Extract the [x, y] coordinate from the center of the cell holding the provided text.  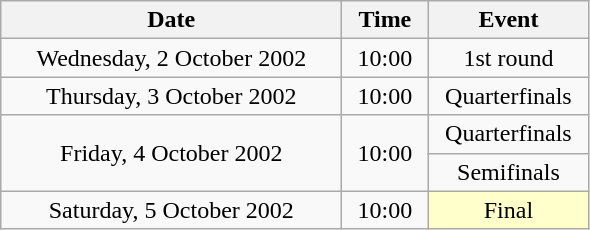
Semifinals [508, 172]
Final [508, 210]
Friday, 4 October 2002 [172, 153]
Wednesday, 2 October 2002 [172, 58]
Event [508, 20]
Date [172, 20]
1st round [508, 58]
Time [385, 20]
Saturday, 5 October 2002 [172, 210]
Thursday, 3 October 2002 [172, 96]
